Search for the cell housing the specified text and yield its (X, Y) center coordinate. 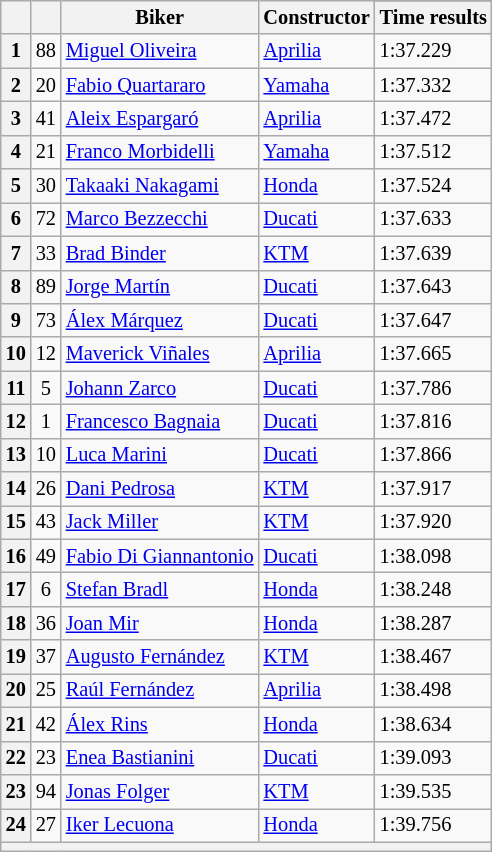
3 (16, 118)
30 (46, 186)
Maverick Viñales (160, 354)
33 (46, 253)
22 (16, 758)
Constructor (317, 17)
Johann Zarco (160, 388)
1:38.248 (434, 589)
Raúl Fernández (160, 690)
1:37.920 (434, 522)
1:39.535 (434, 791)
Jack Miller (160, 522)
1:37.639 (434, 253)
Augusto Fernández (160, 657)
1:38.467 (434, 657)
17 (16, 589)
9 (16, 320)
Time results (434, 17)
Marco Bezzecchi (160, 219)
1:37.229 (434, 51)
73 (46, 320)
19 (16, 657)
36 (46, 623)
1:38.498 (434, 690)
72 (46, 219)
1:37.866 (434, 455)
16 (16, 556)
37 (46, 657)
Jorge Martín (160, 287)
Álex Márquez (160, 320)
Fabio Quartararo (160, 85)
89 (46, 287)
14 (16, 489)
1:37.647 (434, 320)
1:37.332 (434, 85)
4 (16, 152)
Miguel Oliveira (160, 51)
Enea Bastianini (160, 758)
1:37.512 (434, 152)
1:37.643 (434, 287)
18 (16, 623)
Joan Mir (160, 623)
24 (16, 825)
Dani Pedrosa (160, 489)
27 (46, 825)
1:37.816 (434, 421)
1:39.093 (434, 758)
1:37.524 (434, 186)
88 (46, 51)
94 (46, 791)
Jonas Folger (160, 791)
Iker Lecuona (160, 825)
Luca Marini (160, 455)
1:38.098 (434, 556)
2 (16, 85)
1:37.665 (434, 354)
1:37.917 (434, 489)
1:38.287 (434, 623)
1:37.633 (434, 219)
13 (16, 455)
1:38.634 (434, 724)
Franco Morbidelli (160, 152)
8 (16, 287)
7 (16, 253)
26 (46, 489)
11 (16, 388)
Álex Rins (160, 724)
Francesco Bagnaia (160, 421)
49 (46, 556)
Aleix Espargaró (160, 118)
Takaaki Nakagami (160, 186)
15 (16, 522)
Stefan Bradl (160, 589)
1:37.472 (434, 118)
Brad Binder (160, 253)
1:39.756 (434, 825)
25 (46, 690)
43 (46, 522)
1:37.786 (434, 388)
41 (46, 118)
Fabio Di Giannantonio (160, 556)
42 (46, 724)
Biker (160, 17)
